Output the (X, Y) coordinate of the center of the cell containing the given text.  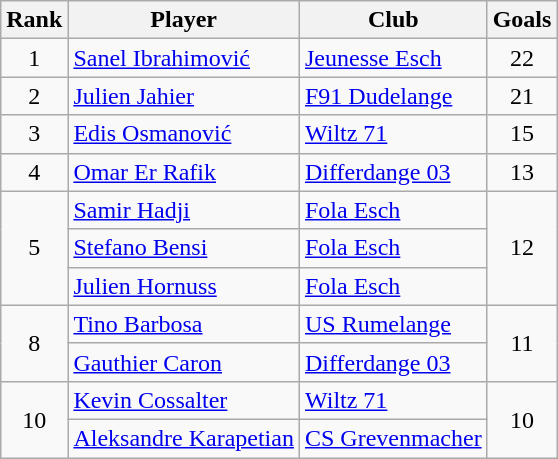
Edis Osmanović (184, 134)
Sanel Ibrahimović (184, 58)
Aleksandre Karapetian (184, 438)
Stefano Bensi (184, 248)
8 (34, 343)
Samir Hadji (184, 210)
13 (522, 172)
2 (34, 96)
CS Grevenmacher (393, 438)
21 (522, 96)
3 (34, 134)
Rank (34, 20)
1 (34, 58)
5 (34, 248)
22 (522, 58)
Gauthier Caron (184, 362)
Tino Barbosa (184, 324)
11 (522, 343)
Julien Hornuss (184, 286)
Goals (522, 20)
Jeunesse Esch (393, 58)
Julien Jahier (184, 96)
US Rumelange (393, 324)
4 (34, 172)
Kevin Cossalter (184, 400)
15 (522, 134)
Player (184, 20)
Club (393, 20)
F91 Dudelange (393, 96)
Omar Er Rafik (184, 172)
12 (522, 248)
